Pinpoint the cell where the given text exists, returning its [X, Y] midpoint coordinate. 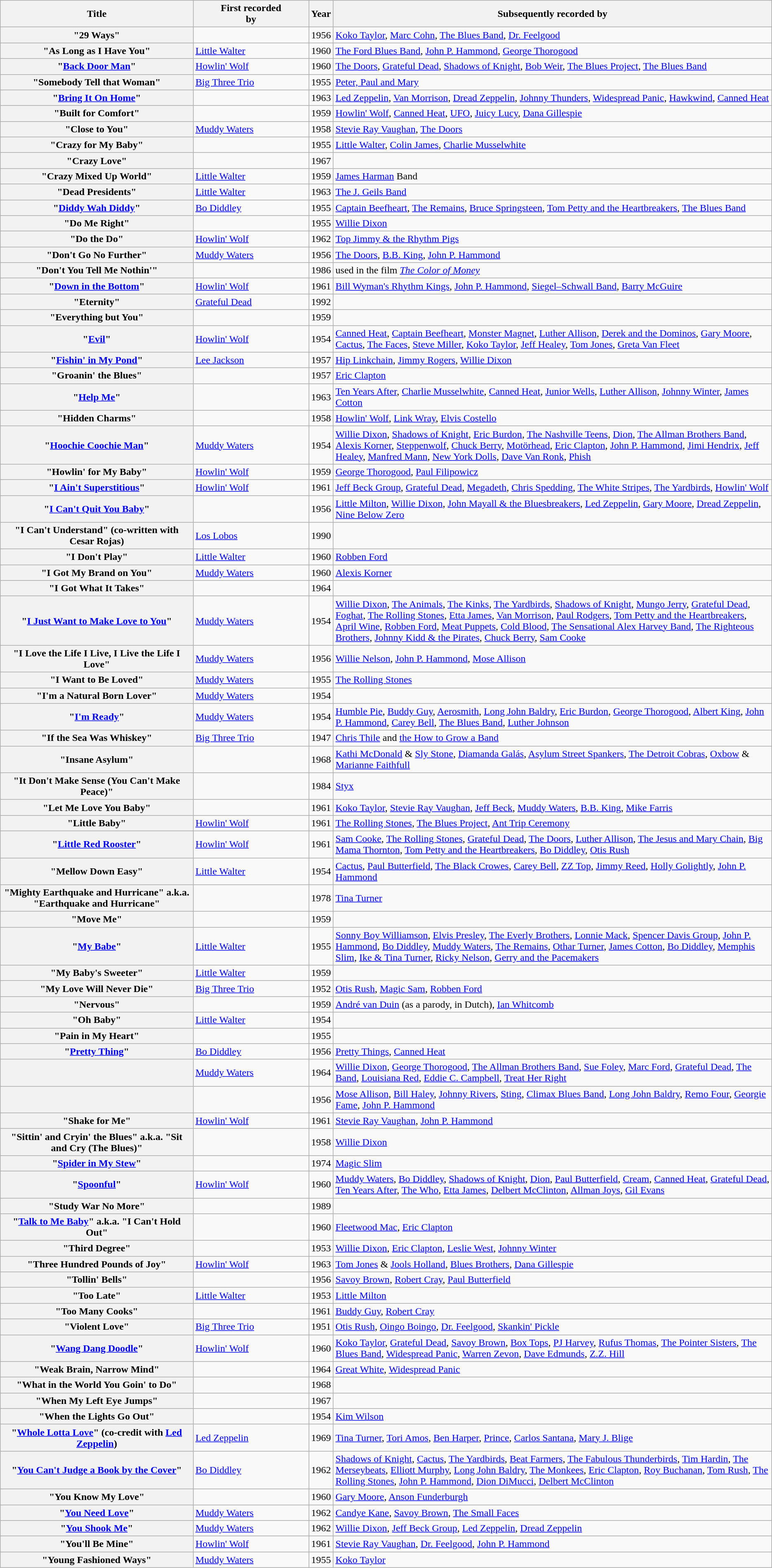
Willie Dixon, Eric Clapton, Leslie West, Johnny Winter [553, 1248]
André van Duin (as a parody, in Dutch), Ian Whitcomb [553, 1004]
"Fishin' in My Pond" [97, 360]
Styx [553, 786]
"Don't Go No Further" [97, 255]
Tina Turner [553, 898]
"Young Fashioned Ways" [97, 1560]
"Crazy Love" [97, 160]
"Down in the Bottom" [97, 286]
Howlin' Wolf, Canned Heat, UFO, Juicy Lucy, Dana Gillespie [553, 113]
"Pain in My Heart" [97, 1036]
"My Baby's Sweeter" [97, 973]
Robben Ford [553, 557]
"Don't You Tell Me Nothin'" [97, 270]
"My Babe" [97, 946]
1952 [321, 989]
"Back Door Man" [97, 66]
George Thorogood, Paul Filipowicz [553, 472]
"If the Sea Was Whiskey" [97, 738]
"Wang Dang Doodle" [97, 1348]
Stevie Ray Vaughan, Dr. Feelgood, John P. Hammond [553, 1544]
"Insane Asylum" [97, 759]
"Third Degree" [97, 1248]
"I Ain't Superstitious" [97, 487]
"You Know My Love" [97, 1497]
"What in the World You Goin' to Do" [97, 1385]
"Sittin' and Cryin' the Blues" a.k.a. "Sit and Cry (The Blues)" [97, 1142]
"Spoonful" [97, 1184]
Buddy Guy, Robert Cray [553, 1311]
Fleetwood Mac, Eric Clapton [553, 1227]
"Everything but You" [97, 317]
First recorded by [251, 14]
1951 [321, 1327]
"You Can't Judge a Book by the Cover" [97, 1470]
"Little Baby" [97, 823]
Eric Clapton [553, 376]
Year [321, 14]
"I Want to Be Loved" [97, 680]
Title [97, 14]
1989 [321, 1206]
"You'll Be Mine" [97, 1544]
"Shake for Me" [97, 1121]
"Tollin' Bells" [97, 1280]
"I Can't Quit You Baby" [97, 509]
Tom Jones & Jools Holland, Blues Brothers, Dana Gillespie [553, 1264]
"Do Me Right" [97, 223]
"Pretty Thing" [97, 1051]
"I Love the Life I Live, I Live the Life I Love" [97, 659]
"Diddy Wah Diddy" [97, 207]
The Doors, Grateful Dead, Shadows of Knight, Bob Weir, The Blues Project, The Blues Band [553, 66]
Little Walter, Colin James, Charlie Musselwhite [553, 145]
Savoy Brown, Robert Cray, Paul Butterfield [553, 1280]
Kathi McDonald & Sly Stone, Diamanda Galás, Asylum Street Spankers, The Detroit Cobras, Oxbow & Marianne Faithfull [553, 759]
Tina Turner, Tori Amos, Ben Harper, Prince, Carlos Santana, Mary J. Blige [553, 1437]
"Dead Presidents" [97, 192]
1947 [321, 738]
Howlin' Wolf, Link Wray, Elvis Costello [553, 418]
1990 [321, 536]
1986 [321, 270]
Ten Years After, Charlie Musselwhite, Canned Heat, Junior Wells, Luther Allison, Johnny Winter, James Cotton [553, 397]
Bill Wyman's Rhythm Kings, John P. Hammond, Siegel–Schwall Band, Barry McGuire [553, 286]
Stevie Ray Vaughan, John P. Hammond [553, 1121]
Led Zeppelin, Van Morrison, Dread Zeppelin, Johnny Thunders, Widespread Panic, Hawkwind, Canned Heat [553, 98]
"It Don't Make Sense (You Can't Make Peace)" [97, 786]
The Rolling Stones [553, 680]
"Little Red Rooster" [97, 844]
1974 [321, 1163]
Jeff Beck Group, Grateful Dead, Megadeth, Chris Spedding, The White Stripes, The Yardbirds, Howlin' Wolf [553, 487]
"Bring It On Home" [97, 98]
Lee Jackson [251, 360]
Top Jimmy & the Rhythm Pigs [553, 239]
"Move Me" [97, 919]
Cactus, Paul Butterfield, The Black Crowes, Carey Bell, ZZ Top, Jimmy Reed, Holly Golightly, John P. Hammond [553, 871]
1969 [321, 1437]
"Let Me Love You Baby" [97, 807]
Candye Kane, Savoy Brown, The Small Faces [553, 1513]
1984 [321, 786]
"Close to You" [97, 129]
1978 [321, 898]
"I Got My Brand on You" [97, 573]
Koko Taylor, Stevie Ray Vaughan, Jeff Beck, Muddy Waters, B.B. King, Mike Farris [553, 807]
Koko Taylor [553, 1560]
"Eternity" [97, 302]
"Study War No More" [97, 1206]
Willie Nelson, John P. Hammond, Mose Allison [553, 659]
"Evil" [97, 339]
"When My Left Eye Jumps" [97, 1401]
"Hidden Charms" [97, 418]
"Built for Comfort" [97, 113]
"Crazy Mixed Up World" [97, 176]
The Rolling Stones, The Blues Project, Ant Trip Ceremony [553, 823]
Otis Rush, Magic Sam, Robben Ford [553, 989]
"I Just Want to Make Love to You" [97, 621]
"Spider in My Stew" [97, 1163]
"Too Late" [97, 1295]
The J. Geils Band [553, 192]
"Mellow Down Easy" [97, 871]
"I Got What It Takes" [97, 588]
Subsequently recorded by [553, 14]
"29 Ways" [97, 35]
Little Milton, Willie Dixon, John Mayall & the Bluesbreakers, Led Zeppelin, Gary Moore, Dread Zeppelin, Nine Below Zero [553, 509]
Led Zeppelin [251, 1437]
Stevie Ray Vaughan, The Doors [553, 129]
"Violent Love" [97, 1327]
"Whole Lotta Love" (co-credit with Led Zeppelin) [97, 1437]
Willie Dixon, Jeff Beck Group, Led Zeppelin, Dread Zeppelin [553, 1528]
Gary Moore, Anson Funderburgh [553, 1497]
James Harman Band [553, 176]
"Do the Do" [97, 239]
"Help Me" [97, 397]
Captain Beefheart, The Remains, Bruce Springsteen, Tom Petty and the Heartbreakers, The Blues Band [553, 207]
"You Shook Me" [97, 1528]
"Hoochie Coochie Man" [97, 445]
"Groanin' the Blues" [97, 376]
Kim Wilson [553, 1416]
"You Need Love" [97, 1513]
Hip Linkchain, Jimmy Rogers, Willie Dixon [553, 360]
The Doors, B.B. King, John P. Hammond [553, 255]
"As Long as I Have You" [97, 51]
The Ford Blues Band, John P. Hammond, George Thorogood [553, 51]
Little Milton [553, 1295]
"Somebody Tell that Woman" [97, 82]
Los Lobos [251, 536]
Otis Rush, Oingo Boingo, Dr. Feelgood, Skankin' Pickle [553, 1327]
"Crazy for My Baby" [97, 145]
"When the Lights Go Out" [97, 1416]
"My Love Will Never Die" [97, 989]
"Talk to Me Baby" a.k.a. "I Can't Hold Out" [97, 1227]
"I'm a Natural Born Lover" [97, 696]
"Oh Baby" [97, 1020]
Peter, Paul and Mary [553, 82]
"I Don't Play" [97, 557]
"Three Hundred Pounds of Joy" [97, 1264]
"Too Many Cooks" [97, 1311]
"Weak Brain, Narrow Mind" [97, 1369]
"Howlin' for My Baby" [97, 472]
Mose Allison, Bill Haley, Johnny Rivers, Sting, Climax Blues Band, Long John Baldry, Remo Four, Georgie Fame, John P. Hammond [553, 1099]
Great White, Widespread Panic [553, 1369]
"I Can't Understand" (co-written with Cesar Rojas) [97, 536]
1992 [321, 302]
used in the film The Color of Money [553, 270]
"Mighty Earthquake and Hurricane" a.k.a. "Earthquake and Hurricane" [97, 898]
Magic Slim [553, 1163]
Chris Thile and the How to Grow a Band [553, 738]
Alexis Korner [553, 573]
"Nervous" [97, 1004]
Koko Taylor, Marc Cohn, The Blues Band, Dr. Feelgood [553, 35]
Pretty Things, Canned Heat [553, 1051]
Grateful Dead [251, 302]
"I'm Ready" [97, 717]
